Detect which cell encompasses the target text, then output its (X, Y) center coordinate. 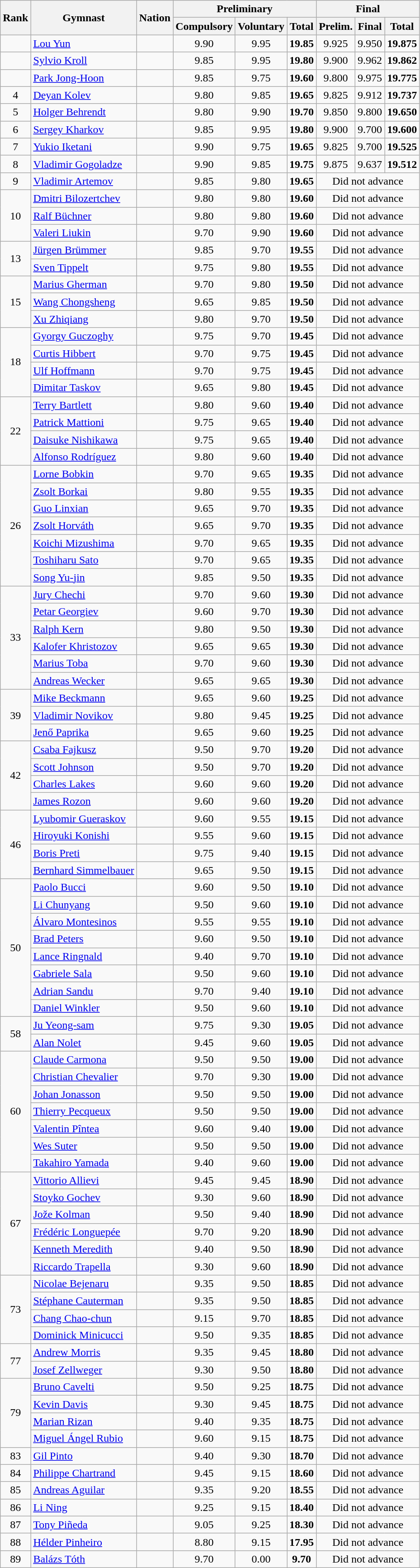
6 (15, 129)
Kalofer Khristozov (84, 646)
Petar Georgiev (84, 612)
19.862 (402, 61)
Paolo Bucci (84, 887)
19.525 (402, 147)
Park Jong-Hoon (84, 78)
18.55 (302, 1490)
60 (15, 1111)
Compulsory (204, 26)
26 (15, 525)
Marius Toba (84, 663)
Lance Ringnald (84, 956)
Patrick Mattioni (84, 422)
Daisuke Nishikawa (84, 439)
Riccardo Trapella (84, 1266)
Johan Jonasson (84, 1094)
Hiroyuki Konishi (84, 836)
9.637 (370, 164)
19.875 (402, 43)
Andreas Aguilar (84, 1490)
Li Ning (84, 1507)
0.00 (261, 1559)
8.80 (204, 1542)
8 (15, 164)
Toshiharu Sato (84, 560)
5 (15, 112)
Takahiro Yamada (84, 1163)
58 (15, 1034)
Daniel Winkler (84, 1008)
9.975 (370, 78)
Jürgen Brümmer (84, 250)
Balázs Tóth (84, 1559)
Guo Linxian (84, 509)
Tony Piñeda (84, 1525)
39 (15, 715)
42 (15, 775)
Bruno Cavelti (84, 1387)
Marius Gherman (84, 285)
13 (15, 259)
Csaba Fajkusz (84, 749)
Lyubomir Gueraskov (84, 819)
Zsolt Borkai (84, 491)
Nicolae Bejenaru (84, 1283)
Adrian Sandu (84, 991)
Prelim. (336, 26)
Valeri Liukin (84, 233)
Stéphane Cauterman (84, 1301)
46 (15, 844)
Kenneth Meredith (84, 1249)
Gil Pinto (84, 1456)
9 (15, 181)
19.600 (402, 129)
Xu Zhiqiang (84, 319)
Scott Johnson (84, 767)
85 (15, 1490)
9.962 (370, 61)
9.925 (336, 43)
84 (15, 1473)
9.912 (370, 95)
Andrew Morris (84, 1353)
Jury Chechi (84, 595)
Jenő Paprika (84, 732)
17.95 (302, 1542)
67 (15, 1223)
Alfonso Rodríguez (84, 457)
Valentin Pîntea (84, 1129)
19.650 (402, 112)
Dominick Minicucci (84, 1335)
33 (15, 638)
Wes Suter (84, 1146)
Terry Bartlett (84, 405)
Claude Carmona (84, 1060)
Sven Tippelt (84, 267)
Ralph Kern (84, 629)
Christian Chevalier (84, 1077)
Kevin Davis (84, 1404)
18.60 (302, 1473)
Sergey Kharkov (84, 129)
77 (15, 1361)
Gabriele Sala (84, 973)
Gyorgy Guczoghy (84, 336)
Deyan Kolev (84, 95)
Li Chunyang (84, 905)
Miguel Ángel Rubio (84, 1439)
Andreas Wecker (84, 681)
19.85 (302, 43)
Preliminary (245, 9)
15 (15, 302)
Dmitri Bilozertchev (84, 198)
50 (15, 948)
Álvaro Montesinos (84, 922)
Sylvio Kroll (84, 61)
Yukio Iketani (84, 147)
Charles Lakes (84, 784)
Chang Chao-chun (84, 1318)
Boris Preti (84, 853)
4 (15, 95)
18.70 (302, 1456)
Gymnast (84, 18)
Stoyko Gochev (84, 1197)
Vladimir Artemov (84, 181)
Vittorio Allievi (84, 1180)
Marian Rizan (84, 1421)
Song Yu-jin (84, 577)
Vladimir Gogoladze (84, 164)
Nation (155, 18)
Frédéric Longuepée (84, 1232)
18 (15, 362)
9.850 (336, 112)
Ju Yeong-sam (84, 1025)
Mike Beckmann (84, 698)
Voluntary (261, 26)
Lorne Bobkin (84, 474)
Alan Nolet (84, 1042)
Holger Behrendt (84, 112)
Philippe Chartrand (84, 1473)
7 (15, 147)
18.40 (302, 1507)
Koichi Mizushima (84, 543)
19.75 (302, 164)
19.737 (402, 95)
Rank (15, 18)
18.30 (302, 1525)
89 (15, 1559)
88 (15, 1542)
73 (15, 1309)
Thierry Pecqueux (84, 1111)
9.875 (336, 164)
10 (15, 215)
Bernhard Simmelbauer (84, 870)
9.950 (370, 43)
James Rozon (84, 801)
Dimitar Taskov (84, 388)
22 (15, 431)
83 (15, 1456)
79 (15, 1413)
19.775 (402, 78)
Vladimir Novikov (84, 715)
Lou Yun (84, 43)
Ulf Hoffmann (84, 371)
87 (15, 1525)
Brad Peters (84, 939)
Curtis Hibbert (84, 353)
Hélder Pinheiro (84, 1542)
Josef Zellweger (84, 1370)
9.05 (204, 1525)
19.70 (302, 112)
Zsolt Horváth (84, 526)
19.512 (402, 164)
Ralf Büchner (84, 216)
86 (15, 1507)
Jože Kolman (84, 1215)
Wang Chongsheng (84, 302)
